From the cell containing the given text, extract its center point as (X, Y) coordinate. 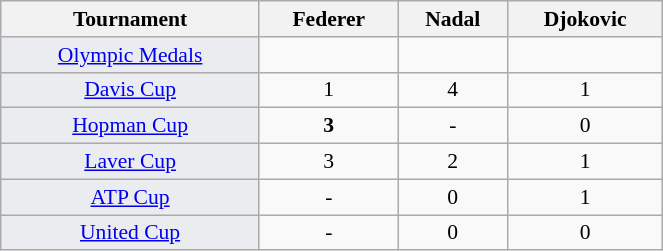
Davis Cup (130, 90)
Olympic Medals (130, 55)
Federer (328, 19)
Nadal (452, 19)
ATP Cup (130, 197)
United Cup (130, 233)
Laver Cup (130, 162)
Djokovic (584, 19)
Hopman Cup (130, 126)
2 (452, 162)
4 (452, 90)
Tournament (130, 19)
